Output the (X, Y) coordinate of the center of the cell containing the given text.  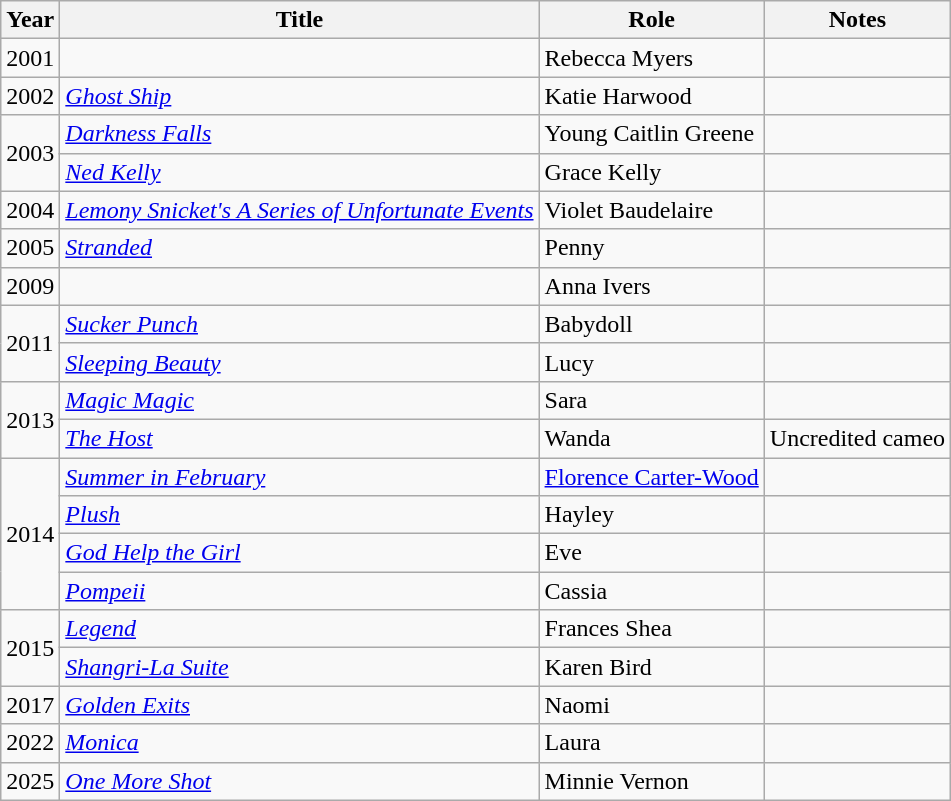
Violet Baudelaire (652, 210)
Monica (300, 743)
Magic Magic (300, 400)
Golden Exits (300, 705)
Darkness Falls (300, 134)
Year (30, 20)
Florence Carter-Wood (652, 477)
Rebecca Myers (652, 58)
Lucy (652, 362)
Katie Harwood (652, 96)
Naomi (652, 705)
Cassia (652, 591)
Babydoll (652, 324)
Pompeii (300, 591)
The Host (300, 438)
Laura (652, 743)
Minnie Vernon (652, 781)
Ned Kelly (300, 172)
Role (652, 20)
Plush (300, 515)
Karen Bird (652, 667)
Sleeping Beauty (300, 362)
Summer in February (300, 477)
Penny (652, 248)
2017 (30, 705)
Eve (652, 553)
One More Shot (300, 781)
Wanda (652, 438)
Title (300, 20)
2022 (30, 743)
Young Caitlin Greene (652, 134)
2015 (30, 648)
2002 (30, 96)
Sara (652, 400)
2005 (30, 248)
Notes (857, 20)
2003 (30, 153)
Frances Shea (652, 629)
2013 (30, 419)
2004 (30, 210)
2001 (30, 58)
Hayley (652, 515)
Ghost Ship (300, 96)
Uncredited cameo (857, 438)
Grace Kelly (652, 172)
2009 (30, 286)
2011 (30, 343)
Shangri-La Suite (300, 667)
Stranded (300, 248)
2025 (30, 781)
Sucker Punch (300, 324)
Legend (300, 629)
Anna Ivers (652, 286)
2014 (30, 534)
God Help the Girl (300, 553)
Lemony Snicket's A Series of Unfortunate Events (300, 210)
